Output the [x, y] coordinate of the center of the cell containing the given text.  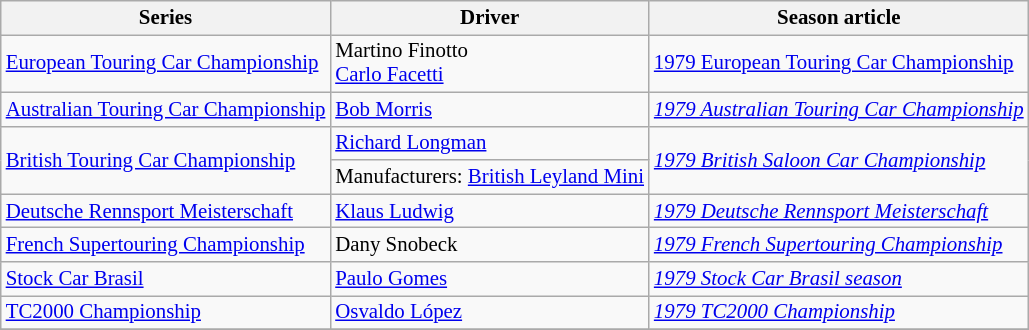
European Touring Car Championship [166, 63]
Australian Touring Car Championship [166, 109]
French Supertouring Championship [166, 245]
Season article [839, 18]
Deutsche Rennsport Meisterschaft [166, 211]
British Touring Car Championship [166, 160]
Manufacturers: British Leyland Mini [490, 177]
Series [166, 18]
1979 Australian Touring Car Championship [839, 109]
Stock Car Brasil [166, 279]
1979 British Saloon Car Championship [839, 160]
Osvaldo López [490, 312]
1979 Stock Car Brasil season [839, 279]
1979 TC2000 Championship [839, 312]
Bob Morris [490, 109]
1979 Deutsche Rennsport Meisterschaft [839, 211]
TC2000 Championship [166, 312]
Driver [490, 18]
Dany Snobeck [490, 245]
Martino Finotto Carlo Facetti [490, 63]
Klaus Ludwig [490, 211]
1979 French Supertouring Championship [839, 245]
1979 European Touring Car Championship [839, 63]
Paulo Gomes [490, 279]
Richard Longman [490, 143]
